Locate the cell with the specified text and output its (x, y) center coordinate. 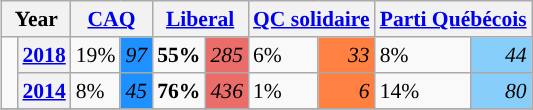
6% (283, 55)
1% (283, 91)
44 (500, 55)
55% (178, 55)
97 (136, 55)
Year (36, 19)
76% (178, 91)
80 (500, 91)
Liberal (200, 19)
436 (226, 91)
33 (346, 55)
QC solidaire (312, 19)
19% (96, 55)
6 (346, 91)
14% (423, 91)
CAQ (112, 19)
2018 (44, 55)
Parti Québécois (454, 19)
45 (136, 91)
285 (226, 55)
2014 (44, 91)
